Detect which cell encompasses the target text, then output its [x, y] center coordinate. 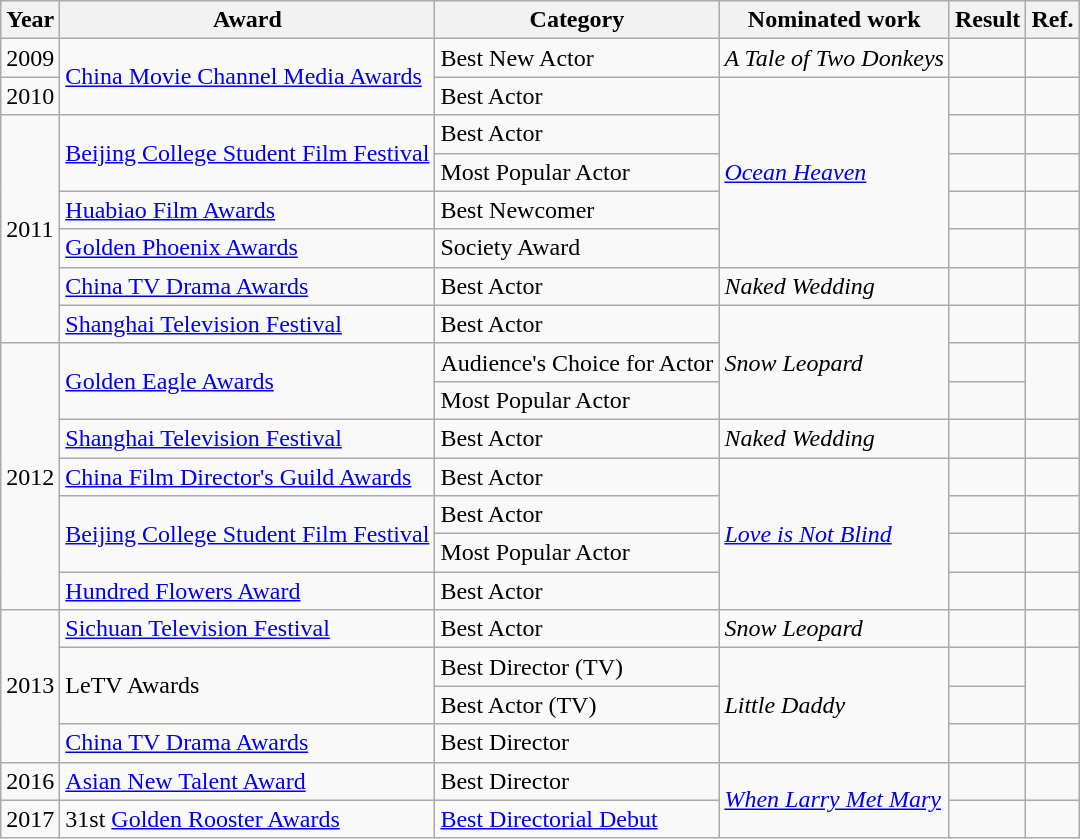
A Tale of Two Donkeys [834, 58]
2012 [30, 476]
Category [577, 20]
2013 [30, 686]
2010 [30, 96]
Audience's Choice for Actor [577, 362]
2017 [30, 819]
China Film Director's Guild Awards [248, 477]
Huabiao Film Awards [248, 210]
31st Golden Rooster Awards [248, 819]
Ocean Heaven [834, 172]
Asian New Talent Award [248, 781]
Nominated work [834, 20]
Best Actor (TV) [577, 705]
Year [30, 20]
LeTV Awards [248, 686]
Result [987, 20]
2016 [30, 781]
Ref. [1052, 20]
Golden Eagle Awards [248, 381]
When Larry Met Mary [834, 800]
Best New Actor [577, 58]
Best Newcomer [577, 210]
2011 [30, 229]
Society Award [577, 248]
Little Daddy [834, 705]
2009 [30, 58]
China Movie Channel Media Awards [248, 77]
Sichuan Television Festival [248, 629]
Love is Not Blind [834, 534]
Best Director (TV) [577, 667]
Golden Phoenix Awards [248, 248]
Award [248, 20]
Hundred Flowers Award [248, 591]
Best Directorial Debut [577, 819]
